Extract the [X, Y] coordinate from the center of the cell holding the provided text.  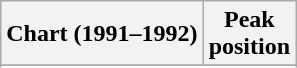
Peakposition [249, 34]
Chart (1991–1992) [102, 34]
